Capture the cell that displays the provided text and extract its (X, Y) central coordinate. 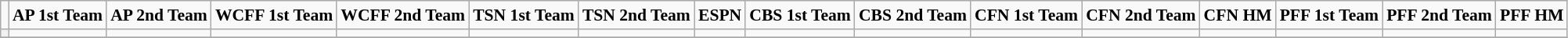
TSN 1st Team (524, 15)
PFF HM (1531, 15)
WCFF 2nd Team (402, 15)
CBS 2nd Team (913, 15)
CFN 2nd Team (1141, 15)
PFF 1st Team (1329, 15)
AP 1st Team (58, 15)
PFF 2nd Team (1439, 15)
ESPN (720, 15)
CBS 1st Team (800, 15)
WCFF 1st Team (274, 15)
AP 2nd Team (159, 15)
CFN 1st Team (1026, 15)
TSN 2nd Team (636, 15)
CFN HM (1238, 15)
